Search for the cell housing the specified text and yield its (X, Y) center coordinate. 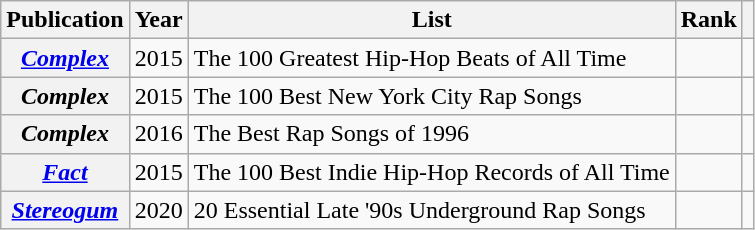
Year (158, 20)
20 Essential Late '90s Underground Rap Songs (432, 210)
2016 (158, 134)
The 100 Best New York City Rap Songs (432, 96)
Fact (65, 172)
Publication (65, 20)
The 100 Best Indie Hip-Hop Records of All Time (432, 172)
The Best Rap Songs of 1996 (432, 134)
2020 (158, 210)
Rank (708, 20)
Stereogum (65, 210)
List (432, 20)
The 100 Greatest Hip-Hop Beats of All Time (432, 58)
